Return (X, Y) of the center of cell containing provided text 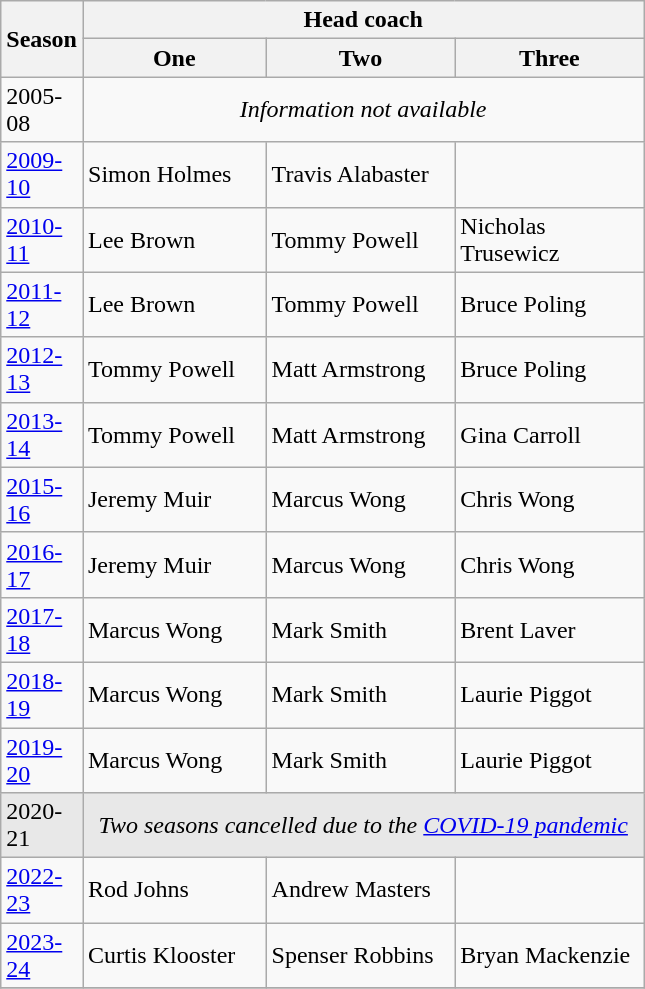
Travis Alabaster (360, 174)
Curtis Klooster (174, 956)
Gina Carroll (550, 434)
2009-10 (42, 174)
Head coach (362, 20)
2023-24 (42, 956)
Three (550, 58)
2013-14 (42, 434)
2020-21 (42, 826)
Brent Laver (550, 630)
2012-13 (42, 370)
Andrew Masters (360, 890)
One (174, 58)
Rod Johns (174, 890)
2018-19 (42, 694)
2022-23 (42, 890)
Two (360, 58)
2010-11 (42, 240)
Bryan Mackenzie (550, 956)
Season (42, 39)
2019-20 (42, 760)
Simon Holmes (174, 174)
2005-08 (42, 110)
Nicholas Trusewicz (550, 240)
Spenser Robbins (360, 956)
2017-18 (42, 630)
2016-17 (42, 564)
2015-16 (42, 500)
Information not available (362, 110)
2011-12 (42, 304)
Two seasons cancelled due to the COVID-19 pandemic (362, 826)
